Locate the cell with the specified text and output its (X, Y) center coordinate. 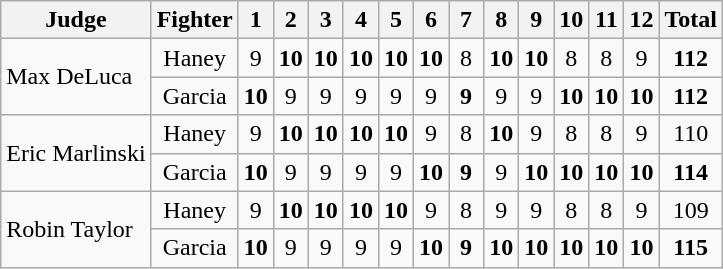
Max DeLuca (76, 77)
12 (642, 20)
2 (290, 20)
Eric Marlinski (76, 153)
Fighter (194, 20)
7 (466, 20)
110 (691, 134)
Judge (76, 20)
6 (430, 20)
1 (256, 20)
Robin Taylor (76, 229)
109 (691, 210)
5 (396, 20)
3 (326, 20)
4 (360, 20)
11 (606, 20)
114 (691, 172)
Total (691, 20)
115 (691, 248)
